Output the [x, y] coordinate of the center of the cell containing the given text.  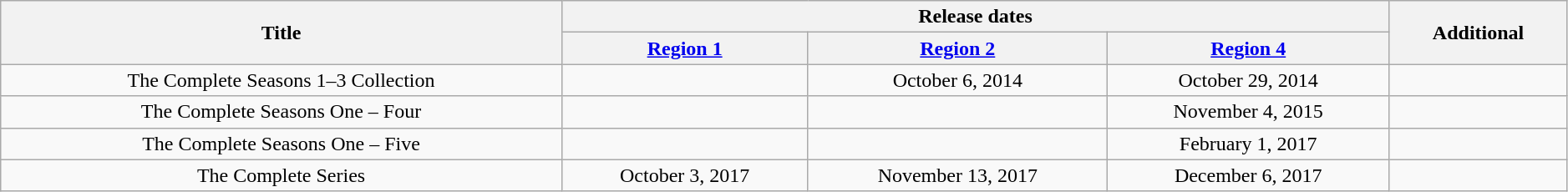
The Complete Seasons One – Five [282, 144]
December 6, 2017 [1248, 175]
The Complete Seasons One – Four [282, 112]
October 6, 2014 [957, 80]
The Complete Seasons 1–3 Collection [282, 80]
Release dates [976, 17]
Region 1 [685, 48]
October 3, 2017 [685, 175]
November 13, 2017 [957, 175]
Title [282, 33]
October 29, 2014 [1248, 80]
Region 2 [957, 48]
November 4, 2015 [1248, 112]
The Complete Series [282, 175]
February 1, 2017 [1248, 144]
Additional [1479, 33]
Region 4 [1248, 48]
